Pinpoint the cell where the given text exists, returning its (x, y) midpoint coordinate. 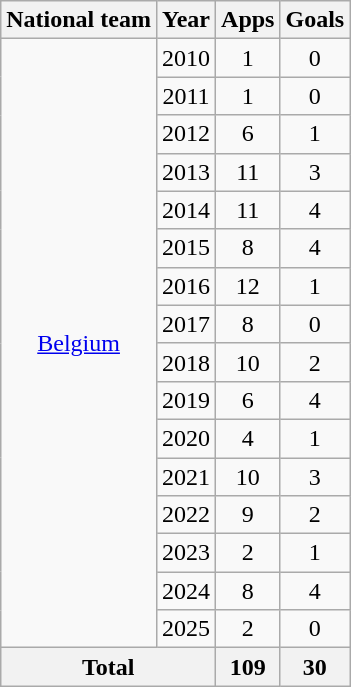
2010 (186, 58)
2021 (186, 477)
2014 (186, 210)
Total (108, 667)
2016 (186, 286)
National team (79, 20)
2023 (186, 553)
Goals (315, 20)
2022 (186, 515)
2024 (186, 591)
2013 (186, 172)
109 (248, 667)
30 (315, 667)
12 (248, 286)
2019 (186, 400)
9 (248, 515)
2018 (186, 362)
Apps (248, 20)
2015 (186, 248)
2011 (186, 96)
2017 (186, 324)
Belgium (79, 344)
2012 (186, 134)
2025 (186, 629)
Year (186, 20)
2020 (186, 438)
